Extract the [x, y] coordinate from the center of the cell holding the provided text.  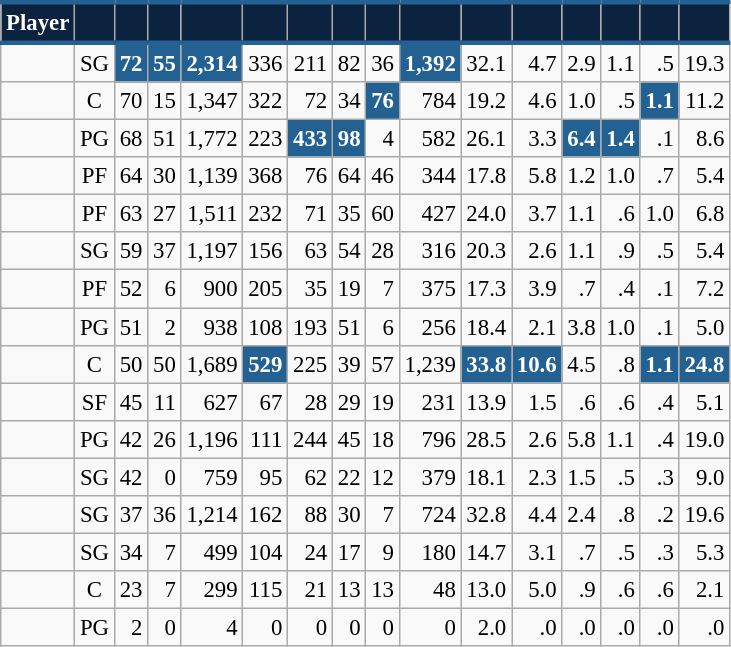
784 [430, 101]
1.2 [582, 176]
27 [164, 214]
3.1 [537, 552]
5.3 [704, 552]
24 [310, 552]
1.4 [620, 139]
529 [266, 364]
18.4 [486, 327]
316 [430, 251]
225 [310, 364]
26.1 [486, 139]
796 [430, 439]
46 [382, 176]
59 [130, 251]
9 [382, 552]
368 [266, 176]
Player [38, 22]
54 [348, 251]
4.7 [537, 62]
244 [310, 439]
11.2 [704, 101]
98 [348, 139]
4.4 [537, 515]
10.6 [537, 364]
2.3 [537, 477]
32.1 [486, 62]
13.0 [486, 590]
14.7 [486, 552]
19.3 [704, 62]
1,239 [430, 364]
SF [95, 402]
28.5 [486, 439]
.2 [660, 515]
344 [430, 176]
2,314 [212, 62]
6.8 [704, 214]
2.4 [582, 515]
4.5 [582, 364]
60 [382, 214]
17.3 [486, 289]
18 [382, 439]
205 [266, 289]
223 [266, 139]
8.6 [704, 139]
29 [348, 402]
57 [382, 364]
19.0 [704, 439]
115 [266, 590]
6.4 [582, 139]
9.0 [704, 477]
15 [164, 101]
1,196 [212, 439]
7.2 [704, 289]
231 [430, 402]
23 [130, 590]
39 [348, 364]
21 [310, 590]
17 [348, 552]
1,214 [212, 515]
156 [266, 251]
82 [348, 62]
68 [130, 139]
1,511 [212, 214]
22 [348, 477]
162 [266, 515]
211 [310, 62]
1,197 [212, 251]
4.6 [537, 101]
70 [130, 101]
17.8 [486, 176]
108 [266, 327]
232 [266, 214]
3.8 [582, 327]
11 [164, 402]
13.9 [486, 402]
55 [164, 62]
322 [266, 101]
95 [266, 477]
111 [266, 439]
433 [310, 139]
336 [266, 62]
2.9 [582, 62]
1,392 [430, 62]
33.8 [486, 364]
3.7 [537, 214]
32.8 [486, 515]
20.3 [486, 251]
499 [212, 552]
48 [430, 590]
18.1 [486, 477]
3.9 [537, 289]
24.0 [486, 214]
19.6 [704, 515]
1,772 [212, 139]
52 [130, 289]
724 [430, 515]
582 [430, 139]
1,689 [212, 364]
1,347 [212, 101]
88 [310, 515]
299 [212, 590]
104 [266, 552]
71 [310, 214]
427 [430, 214]
2.0 [486, 627]
24.8 [704, 364]
180 [430, 552]
67 [266, 402]
1,139 [212, 176]
19.2 [486, 101]
900 [212, 289]
12 [382, 477]
26 [164, 439]
5.1 [704, 402]
3.3 [537, 139]
759 [212, 477]
62 [310, 477]
938 [212, 327]
379 [430, 477]
627 [212, 402]
256 [430, 327]
193 [310, 327]
375 [430, 289]
